Find where the given text appears and provide that cell's center as (x, y) coordinate. 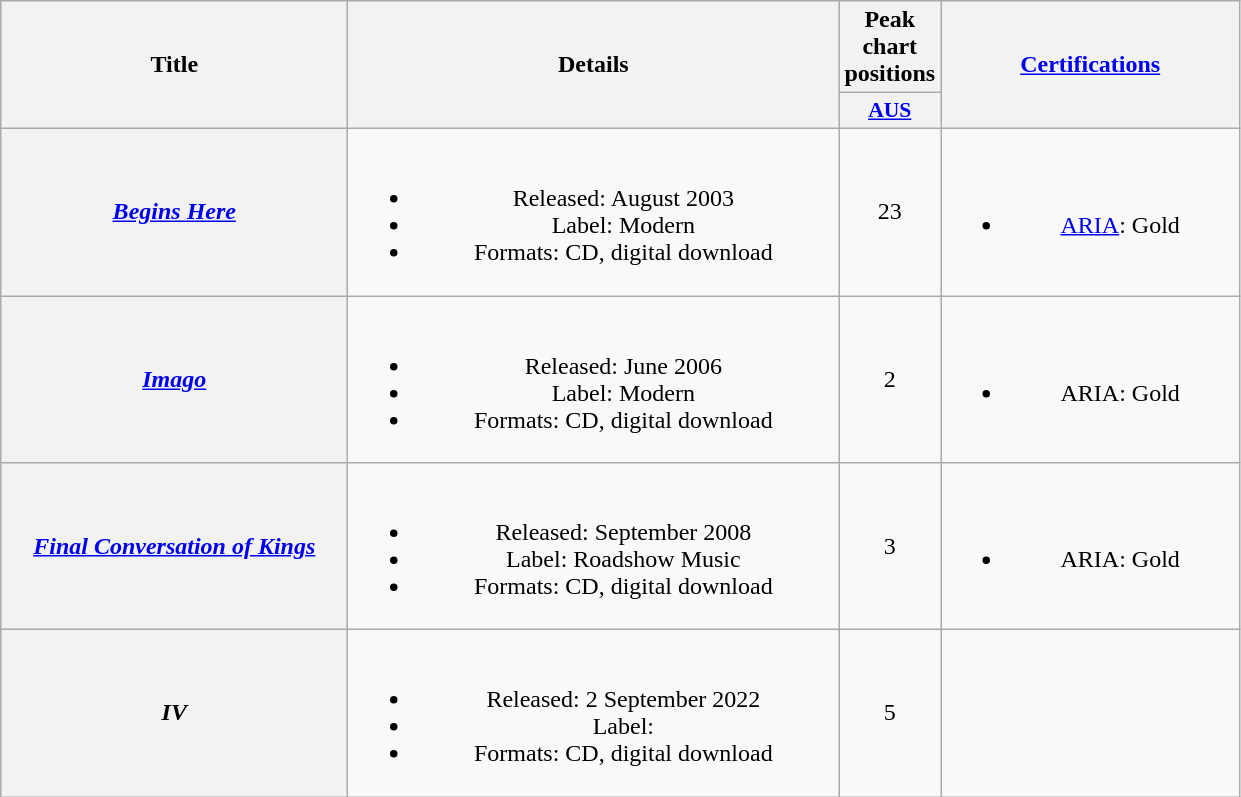
Imago (174, 380)
2 (890, 380)
5 (890, 714)
Final Conversation of Kings (174, 546)
Begins Here (174, 212)
Released: June 2006Label: ModernFormats: CD, digital download (594, 380)
Title (174, 65)
Certifications (1090, 65)
Released: September 2008Label: Roadshow MusicFormats: CD, digital download (594, 546)
Released: 2 September 2022Label:Formats: CD, digital download (594, 714)
23 (890, 212)
Peak chart positions (890, 47)
IV (174, 714)
AUS (890, 111)
3 (890, 546)
Released: August 2003Label: ModernFormats: CD, digital download (594, 212)
Details (594, 65)
